Locate the cell with the specified text and output its (x, y) center coordinate. 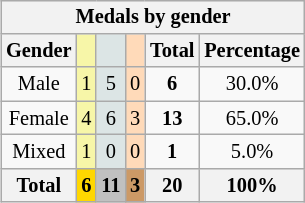
Gender (38, 51)
Medals by gender (153, 17)
4 (86, 118)
5 (110, 84)
Male (38, 84)
11 (110, 185)
Mixed (38, 152)
Female (38, 118)
Percentage (252, 51)
100% (252, 185)
30.0% (252, 84)
65.0% (252, 118)
20 (172, 185)
5.0% (252, 152)
13 (172, 118)
